Pinpoint the cell where the given text exists, returning its (x, y) midpoint coordinate. 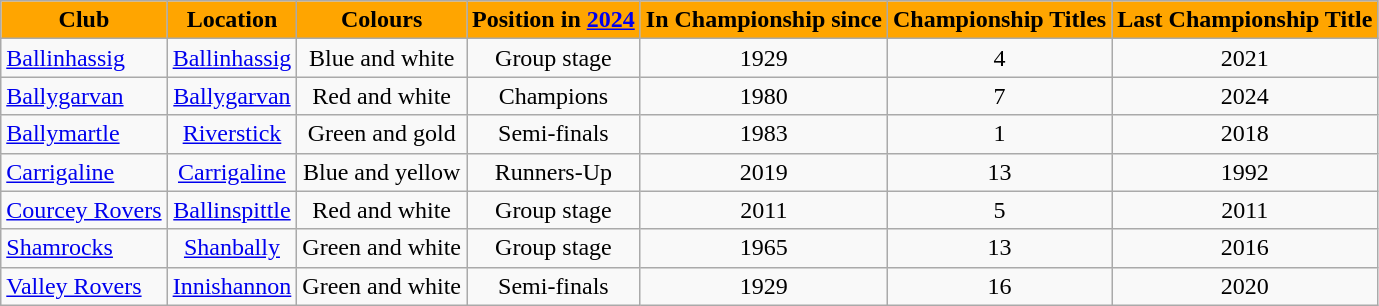
Valley Rovers (84, 286)
5 (999, 210)
Position in 2024 (553, 20)
Blue and yellow (382, 172)
Courcey Rovers (84, 210)
2016 (1245, 248)
1980 (764, 96)
7 (999, 96)
Green and gold (382, 134)
1 (999, 134)
Championship Titles (999, 20)
2024 (1245, 96)
2021 (1245, 58)
2018 (1245, 134)
16 (999, 286)
Blue and white (382, 58)
2019 (764, 172)
2020 (1245, 286)
Club (84, 20)
Colours (382, 20)
Champions (553, 96)
1965 (764, 248)
Runners-Up (553, 172)
1992 (1245, 172)
Riverstick (232, 134)
In Championship since (764, 20)
Shamrocks (84, 248)
Shanbally (232, 248)
1983 (764, 134)
Innishannon (232, 286)
4 (999, 58)
Last Championship Title (1245, 20)
Location (232, 20)
Ballinspittle (232, 210)
Ballymartle (84, 134)
